Output the (x, y) coordinate of the center of the cell containing the given text.  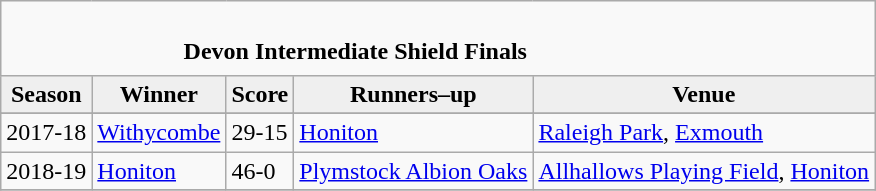
Season (46, 94)
46-0 (260, 171)
Plymstock Albion Oaks (414, 171)
Score (260, 94)
Withycombe (159, 132)
Runners–up (414, 94)
29-15 (260, 132)
Venue (704, 94)
Winner (159, 94)
Raleigh Park, Exmouth (704, 132)
2017-18 (46, 132)
Allhallows Playing Field, Honiton (704, 171)
2018-19 (46, 171)
